Extract the [x, y] coordinate from the center of the cell holding the provided text.  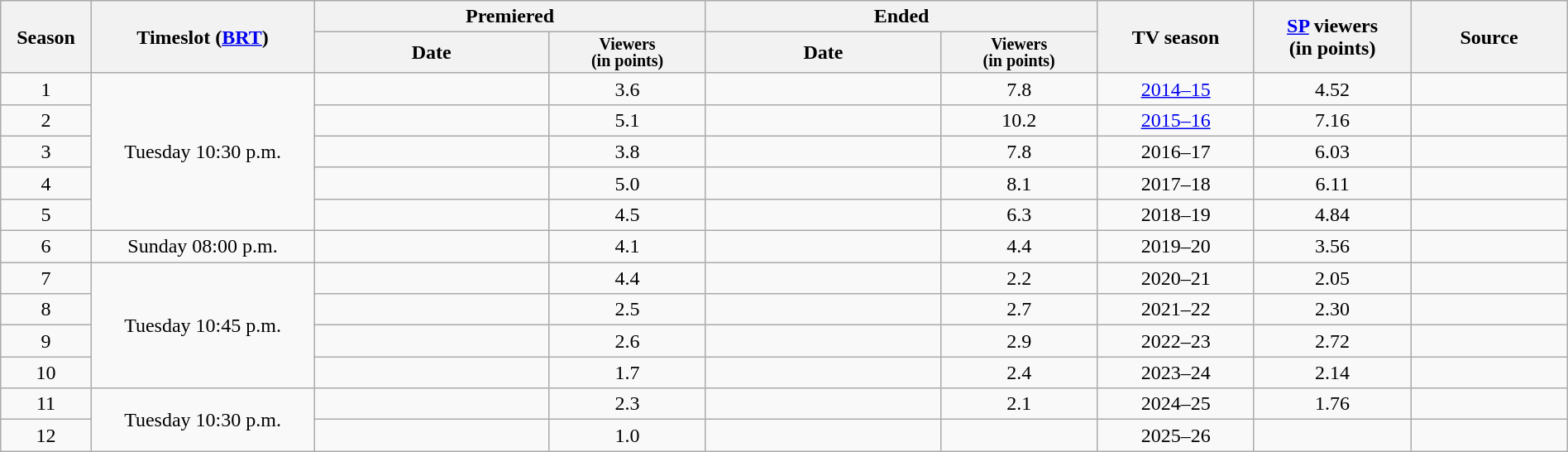
2018–19 [1176, 215]
5 [46, 215]
12 [46, 435]
9 [46, 341]
6.03 [1331, 151]
4.5 [627, 215]
Source [1489, 37]
3.6 [627, 89]
2.5 [627, 310]
6.11 [1331, 183]
3.56 [1331, 247]
2.6 [627, 341]
8 [46, 310]
4.52 [1331, 89]
2.9 [1019, 341]
2024–25 [1176, 404]
2022–23 [1176, 341]
Ended [901, 17]
2.72 [1331, 341]
4.84 [1331, 215]
1 [46, 89]
2017–18 [1176, 183]
Sunday 08:00 p.m. [202, 247]
1.0 [627, 435]
2.2 [1019, 278]
6 [46, 247]
2015–16 [1176, 120]
2.3 [627, 404]
5.1 [627, 120]
7.16 [1331, 120]
Tuesday 10:45 p.m. [202, 325]
2.30 [1331, 310]
Season [46, 37]
Premiered [510, 17]
2023–24 [1176, 373]
11 [46, 404]
2020–21 [1176, 278]
2025–26 [1176, 435]
2.7 [1019, 310]
1.76 [1331, 404]
2.4 [1019, 373]
TV season [1176, 37]
5.0 [627, 183]
2.14 [1331, 373]
SP viewers(in points) [1331, 37]
2.1 [1019, 404]
4 [46, 183]
2021–22 [1176, 310]
2 [46, 120]
1.7 [627, 373]
8.1 [1019, 183]
2016–17 [1176, 151]
10.2 [1019, 120]
7 [46, 278]
2019–20 [1176, 247]
Timeslot (BRT) [202, 37]
4.1 [627, 247]
2014–15 [1176, 89]
10 [46, 373]
3 [46, 151]
6.3 [1019, 215]
3.8 [627, 151]
2.05 [1331, 278]
